For the text-containing cell, return its midpoint in (X, Y) coordinate format. 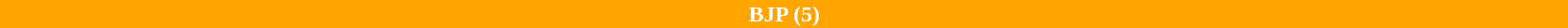
BJP (5) (784, 14)
